For the text-containing cell, return its midpoint in (x, y) coordinate format. 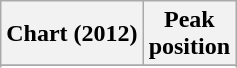
Chart (2012) (72, 34)
Peak position (189, 34)
